From the cell containing the given text, extract its center point as [x, y] coordinate. 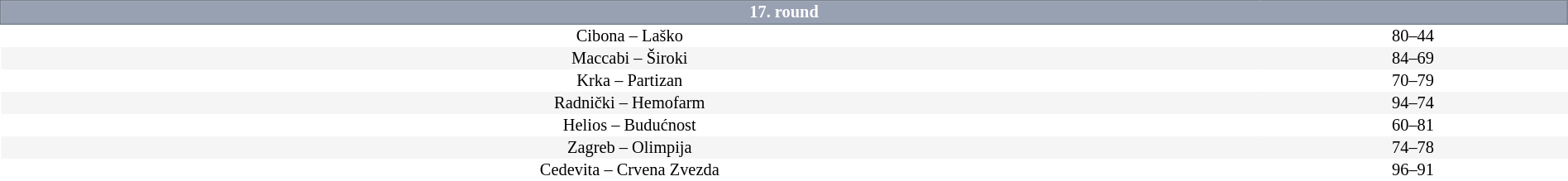
Radnički – Hemofarm [630, 102]
70–79 [1413, 81]
Cibona – Laško [630, 36]
Cedevita – Crvena Zvezda [630, 170]
Zagreb – Olimpija [630, 147]
Maccabi – Široki [630, 58]
94–74 [1413, 102]
84–69 [1413, 58]
96–91 [1413, 170]
74–78 [1413, 147]
Krka – Partizan [630, 81]
60–81 [1413, 126]
80–44 [1413, 36]
17. round [784, 12]
Helios – Budućnost [630, 126]
